Scan for the cell matching the given text and deliver its [X, Y] coordinate at center. 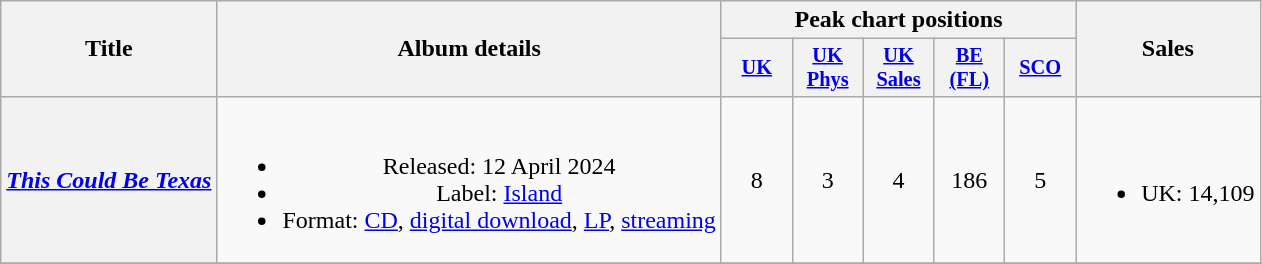
3 [828, 180]
SCO [1040, 68]
4 [898, 180]
UKSales [898, 68]
Sales [1168, 49]
8 [756, 180]
UK [756, 68]
BE(FL) [970, 68]
Peak chart positions [898, 20]
186 [970, 180]
Album details [469, 49]
UK: 14,109 [1168, 180]
Title [109, 49]
UKPhys [828, 68]
This Could Be Texas [109, 180]
Released: 12 April 2024Label: IslandFormat: CD, digital download, LP, streaming [469, 180]
5 [1040, 180]
